Locate the cell with the specified text and output its [x, y] center coordinate. 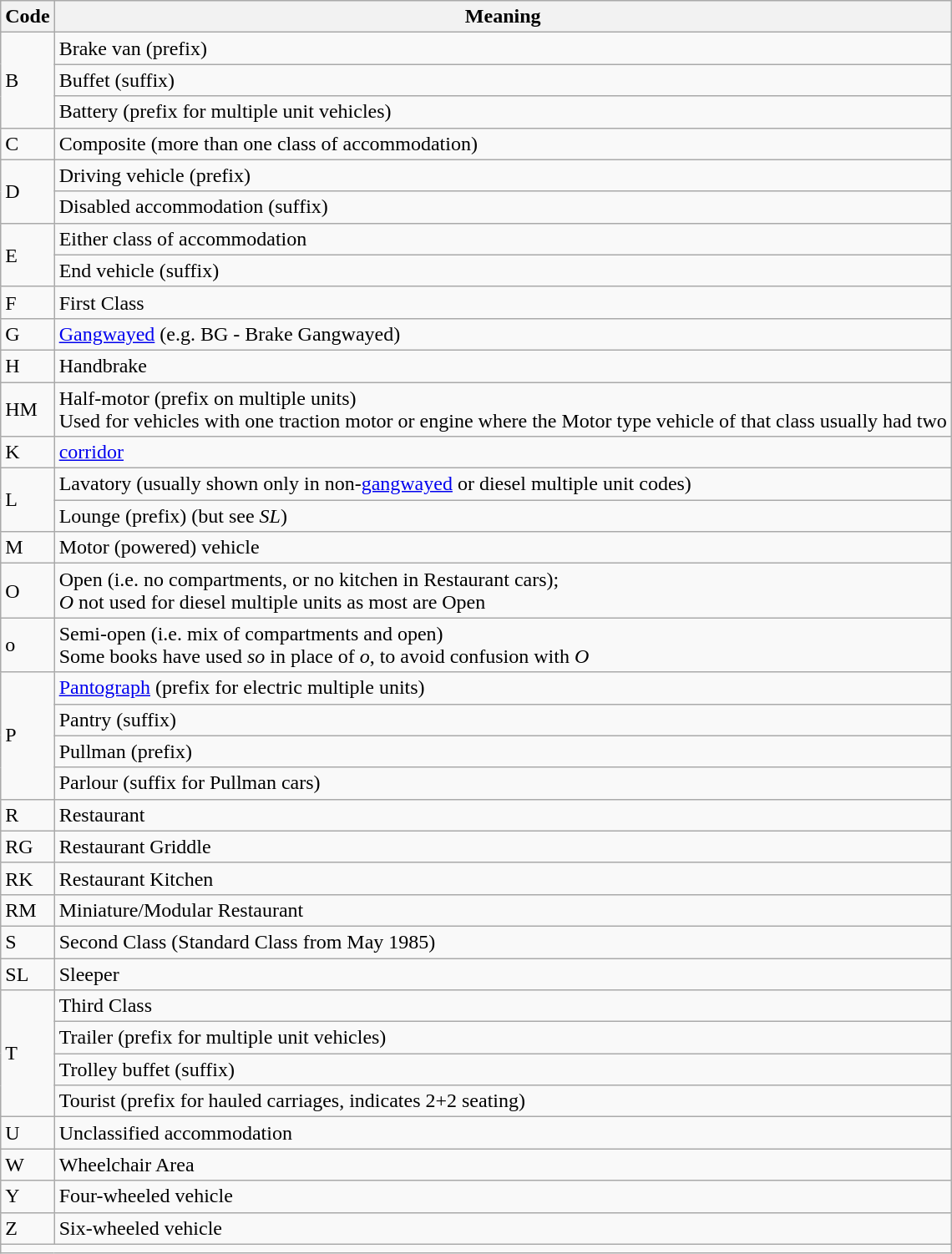
Six-wheeled vehicle [503, 1228]
Gangwayed (e.g. BG - Brake Gangwayed) [503, 334]
Sleeper [503, 974]
Lounge (prefix) (but see SL) [503, 516]
Second Class (Standard Class from May 1985) [503, 942]
SL [28, 974]
Pantograph (prefix for electric multiple units) [503, 688]
RM [28, 910]
Four-wheeled vehicle [503, 1196]
S [28, 942]
Pullman (prefix) [503, 751]
U [28, 1133]
Trolley buffet (suffix) [503, 1069]
W [28, 1165]
R [28, 815]
P [28, 736]
M [28, 548]
Code [28, 17]
Open (i.e. no compartments, or no kitchen in Restaurant cars);O not used for diesel multiple units as most are Open [503, 591]
Unclassified accommodation [503, 1133]
Restaurant Kitchen [503, 878]
Pantry (suffix) [503, 720]
C [28, 144]
Disabled accommodation (suffix) [503, 207]
Wheelchair Area [503, 1165]
Parlour (suffix for Pullman cars) [503, 783]
G [28, 334]
Half-motor (prefix on multiple units)Used for vehicles with one traction motor or engine where the Motor type vehicle of that class usually had two [503, 409]
Third Class [503, 1006]
Semi-open (i.e. mix of compartments and open)Some books have used so in place of o, to avoid confusion with O [503, 645]
HM [28, 409]
Composite (more than one class of accommodation) [503, 144]
D [28, 191]
Driving vehicle (prefix) [503, 175]
Trailer (prefix for multiple unit vehicles) [503, 1038]
RK [28, 878]
Y [28, 1196]
Lavatory (usually shown only in non-gangwayed or diesel multiple unit codes) [503, 484]
Tourist (prefix for hauled carriages, indicates 2+2 seating) [503, 1101]
T [28, 1054]
RG [28, 847]
Motor (powered) vehicle [503, 548]
O [28, 591]
o [28, 645]
L [28, 500]
Brake van (prefix) [503, 48]
Z [28, 1228]
Miniature/Modular Restaurant [503, 910]
Buffet (suffix) [503, 80]
Handbrake [503, 366]
Either class of accommodation [503, 239]
E [28, 255]
First Class [503, 302]
corridor [503, 453]
End vehicle (suffix) [503, 271]
Battery (prefix for multiple unit vehicles) [503, 112]
K [28, 453]
H [28, 366]
F [28, 302]
Restaurant [503, 815]
Meaning [503, 17]
B [28, 80]
Restaurant Griddle [503, 847]
